Search for the cell housing the specified text and yield its [x, y] center coordinate. 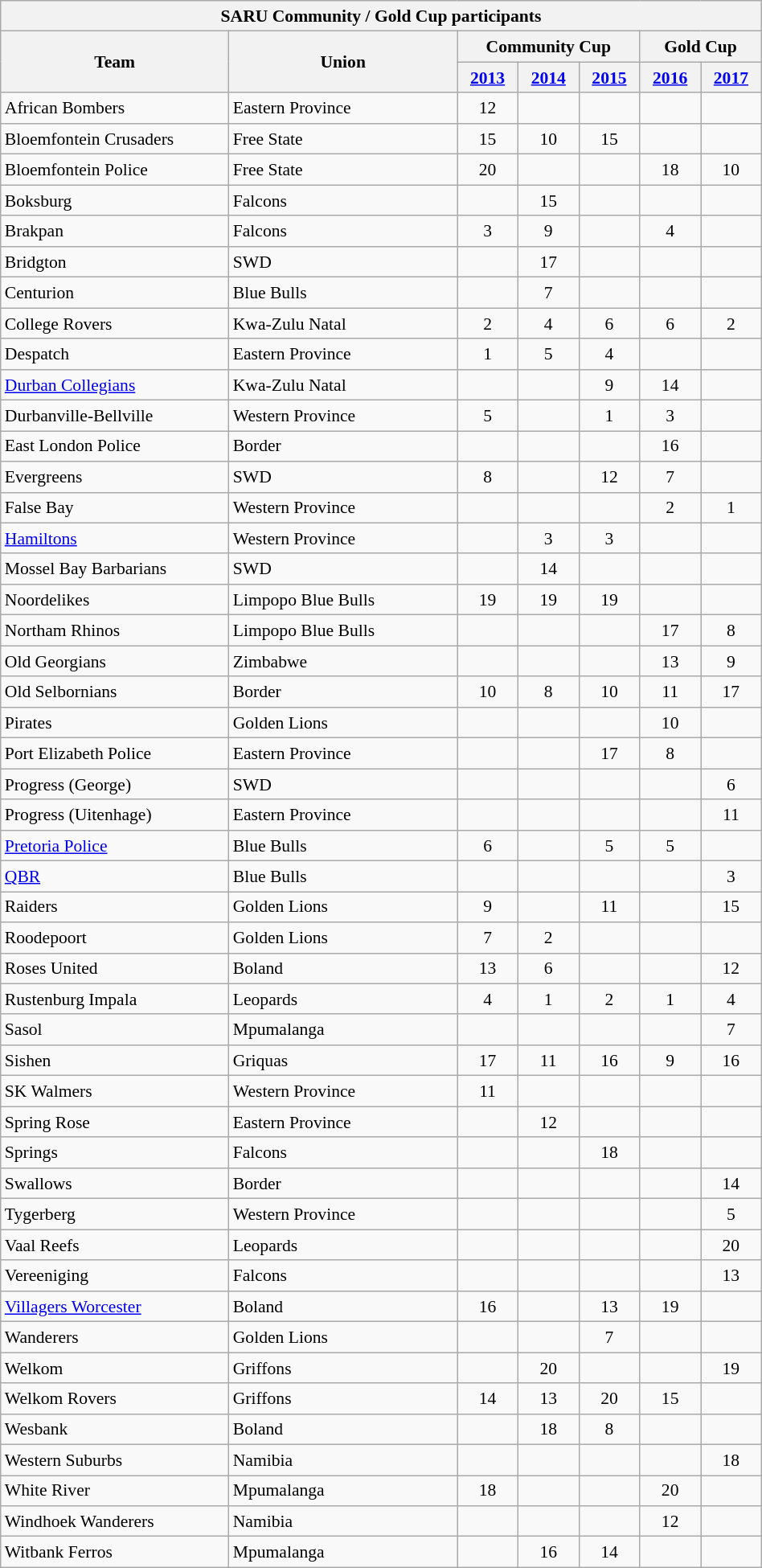
Zimbabwe [343, 661]
Vereeniging [115, 1275]
Vaal Reefs [115, 1245]
Union [343, 62]
Roses United [115, 968]
Witbank Ferros [115, 1552]
Despatch [115, 354]
Northam Rhinos [115, 630]
Wanderers [115, 1337]
Bridgton [115, 262]
Progress (George) [115, 784]
College Rovers [115, 323]
Durban Collegians [115, 385]
Raiders [115, 907]
White River [115, 1491]
2014 [548, 78]
East London Police [115, 446]
Gold Cup [701, 47]
Mossel Bay Barbarians [115, 569]
Durbanville-Bellville [115, 416]
Old Selbornians [115, 692]
Old Georgians [115, 661]
Sasol [115, 1030]
Spring Rose [115, 1122]
Centurion [115, 293]
Villagers Worcester [115, 1307]
2016 [670, 78]
SK Walmers [115, 1091]
Rustenburg Impala [115, 999]
Welkom [115, 1368]
QBR [115, 876]
Wesbank [115, 1429]
Community Cup [548, 47]
Hamiltons [115, 539]
Port Elizabeth Police [115, 753]
2013 [488, 78]
Progress (Uitenhage) [115, 815]
Brakpan [115, 232]
2015 [609, 78]
Sishen [115, 1061]
Evergreens [115, 477]
Roodepoort [115, 938]
Western Suburbs [115, 1460]
Bloemfontein Police [115, 170]
Swallows [115, 1184]
Boksburg [115, 200]
Windhoek Wanderers [115, 1521]
Tygerberg [115, 1214]
Pirates [115, 723]
Welkom Rovers [115, 1398]
Pretoria Police [115, 846]
Bloemfontein Crusaders [115, 139]
African Bombers [115, 109]
Team [115, 62]
False Bay [115, 507]
Noordelikes [115, 600]
Griquas [343, 1061]
2017 [731, 78]
SARU Community / Gold Cup participants [381, 16]
Springs [115, 1153]
